Capture the cell that displays the provided text and extract its (X, Y) central coordinate. 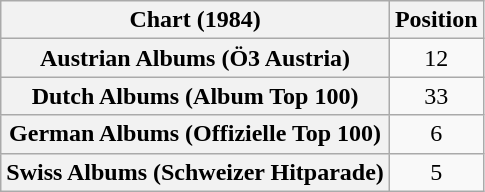
Chart (1984) (196, 20)
Position (436, 20)
5 (436, 172)
6 (436, 134)
33 (436, 96)
12 (436, 58)
Dutch Albums (Album Top 100) (196, 96)
Swiss Albums (Schweizer Hitparade) (196, 172)
German Albums (Offizielle Top 100) (196, 134)
Austrian Albums (Ö3 Austria) (196, 58)
